Pinpoint the cell where the given text exists, returning its (X, Y) midpoint coordinate. 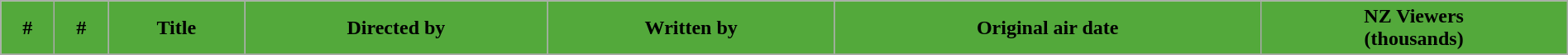
Written by (691, 28)
Directed by (396, 28)
Title (177, 28)
NZ Viewers(thousands) (1414, 28)
Original air date (1047, 28)
